Identify which cell holds the provided text, then report its (X, Y) central coordinate. 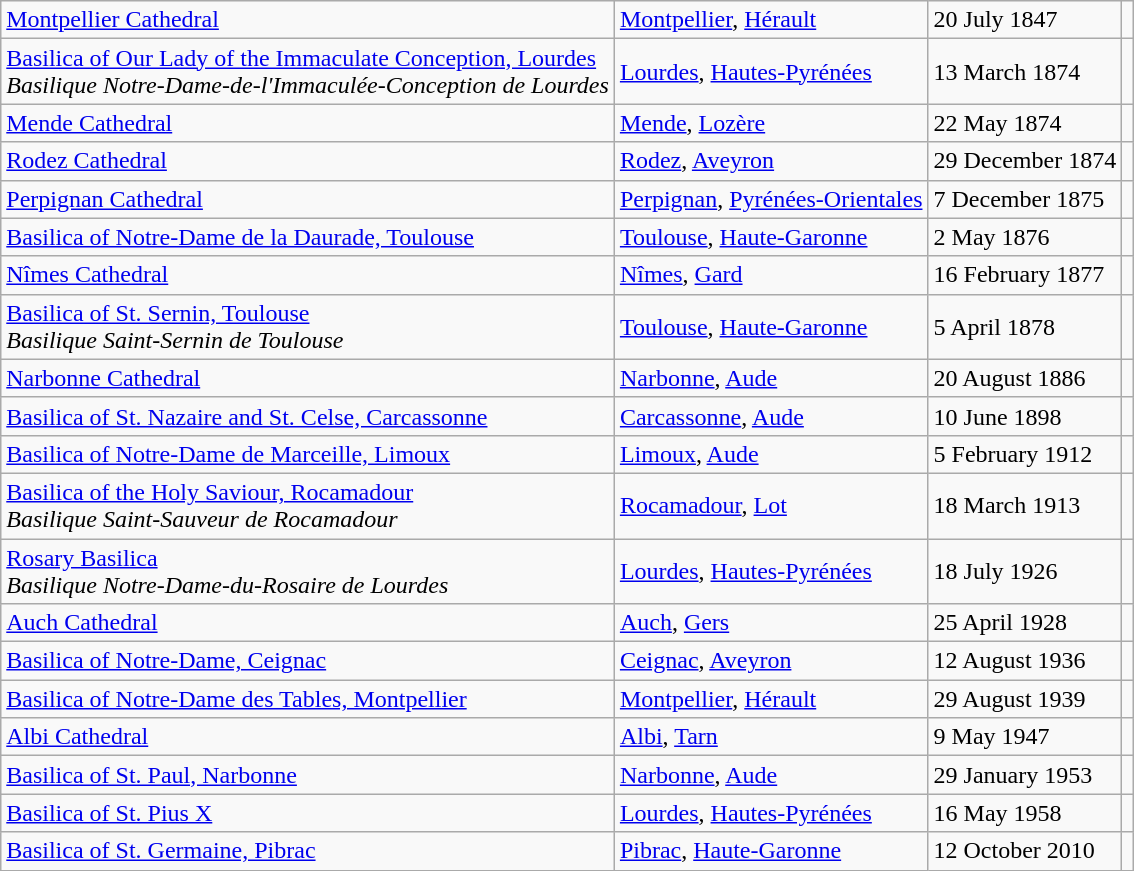
13 March 1874 (1025, 72)
Mende Cathedral (308, 123)
Basilica of Our Lady of the Immaculate Conception, LourdesBasilique Notre-Dame-de-l'Immaculée-Conception de Lourdes (308, 72)
Nîmes, Gard (771, 275)
Montpellier Cathedral (308, 20)
5 February 1912 (1025, 454)
Basilica of Notre-Dame, Ceignac (308, 661)
Pibrac, Haute-Garonne (771, 851)
Perpignan, Pyrénées-Orientales (771, 199)
Narbonne Cathedral (308, 378)
Auch Cathedral (308, 623)
16 May 1958 (1025, 813)
Basilica of Notre-Dame des Tables, Montpellier (308, 699)
Rosary BasilicaBasilique Notre-Dame-du-Rosaire de Lourdes (308, 570)
12 August 1936 (1025, 661)
Rocamadour, Lot (771, 506)
Albi, Tarn (771, 737)
12 October 2010 (1025, 851)
18 March 1913 (1025, 506)
9 May 1947 (1025, 737)
29 August 1939 (1025, 699)
Basilica of St. Pius X (308, 813)
Basilica of the Holy Saviour, RocamadourBasilique Saint-Sauveur de Rocamadour (308, 506)
22 May 1874 (1025, 123)
2 May 1876 (1025, 237)
18 July 1926 (1025, 570)
Mende, Lozère (771, 123)
16 February 1877 (1025, 275)
Rodez, Aveyron (771, 161)
10 June 1898 (1025, 416)
Albi Cathedral (308, 737)
Basilica of St. Nazaire and St. Celse, Carcassonne (308, 416)
Basilica of St. Germaine, Pibrac (308, 851)
25 April 1928 (1025, 623)
Basilica of Notre-Dame de la Daurade, Toulouse (308, 237)
5 April 1878 (1025, 326)
Nîmes Cathedral (308, 275)
Perpignan Cathedral (308, 199)
Ceignac, Aveyron (771, 661)
Basilica of St. Paul, Narbonne (308, 775)
Basilica of Notre-Dame de Marceille, Limoux (308, 454)
Auch, Gers (771, 623)
20 July 1847 (1025, 20)
Limoux, Aude (771, 454)
Basilica of St. Sernin, ToulouseBasilique Saint-Sernin de Toulouse (308, 326)
29 January 1953 (1025, 775)
29 December 1874 (1025, 161)
7 December 1875 (1025, 199)
20 August 1886 (1025, 378)
Rodez Cathedral (308, 161)
Carcassonne, Aude (771, 416)
